Provide the [X, Y] coordinate of the cell's center where the given text is located.  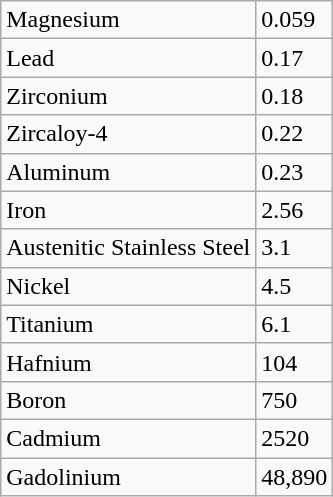
6.1 [294, 324]
0.059 [294, 20]
Boron [128, 400]
Lead [128, 58]
750 [294, 400]
0.23 [294, 172]
Titanium [128, 324]
Zirconium [128, 96]
0.22 [294, 134]
Gadolinium [128, 477]
Nickel [128, 286]
0.18 [294, 96]
104 [294, 362]
Austenitic Stainless Steel [128, 248]
0.17 [294, 58]
3.1 [294, 248]
4.5 [294, 286]
Zircaloy-4 [128, 134]
2.56 [294, 210]
Magnesium [128, 20]
2520 [294, 438]
48,890 [294, 477]
Aluminum [128, 172]
Cadmium [128, 438]
Hafnium [128, 362]
Iron [128, 210]
